Extract the [x, y] coordinate from the center of the cell holding the provided text.  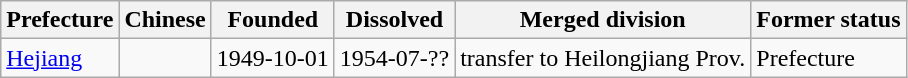
Dissolved [394, 20]
Hejiang [60, 58]
Chinese [165, 20]
1954-07-?? [394, 58]
1949-10-01 [272, 58]
Merged division [603, 20]
transfer to Heilongjiang Prov. [603, 58]
Founded [272, 20]
Former status [828, 20]
